Output the [x, y] coordinate of the center of the cell containing the given text.  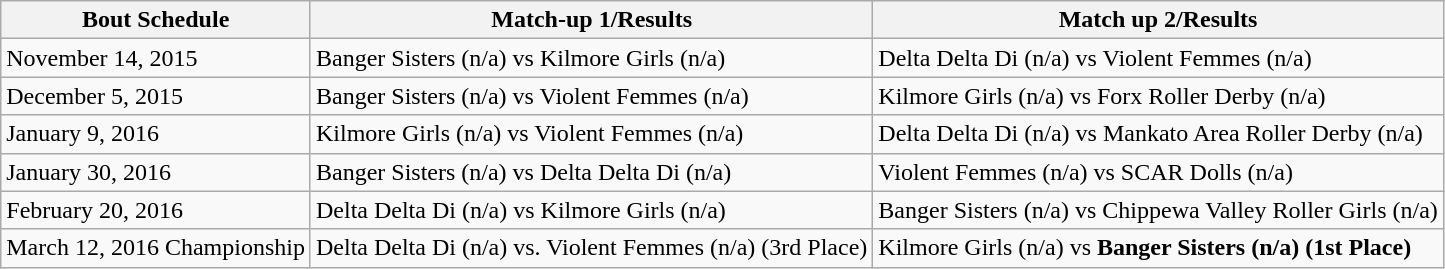
Banger Sisters (n/a) vs Delta Delta Di (n/a) [591, 172]
Delta Delta Di (n/a) vs Kilmore Girls (n/a) [591, 210]
Delta Delta Di (n/a) vs Violent Femmes (n/a) [1158, 58]
Match up 2/Results [1158, 20]
January 30, 2016 [156, 172]
Delta Delta Di (n/a) vs. Violent Femmes (n/a) (3rd Place) [591, 248]
Banger Sisters (n/a) vs Kilmore Girls (n/a) [591, 58]
Delta Delta Di (n/a) vs Mankato Area Roller Derby (n/a) [1158, 134]
Violent Femmes (n/a) vs SCAR Dolls (n/a) [1158, 172]
Kilmore Girls (n/a) vs Violent Femmes (n/a) [591, 134]
December 5, 2015 [156, 96]
Kilmore Girls (n/a) vs Forx Roller Derby (n/a) [1158, 96]
Bout Schedule [156, 20]
March 12, 2016 Championship [156, 248]
February 20, 2016 [156, 210]
Banger Sisters (n/a) vs Chippewa Valley Roller Girls (n/a) [1158, 210]
Match-up 1/Results [591, 20]
November 14, 2015 [156, 58]
Banger Sisters (n/a) vs Violent Femmes (n/a) [591, 96]
January 9, 2016 [156, 134]
Kilmore Girls (n/a) vs Banger Sisters (n/a) (1st Place) [1158, 248]
